Capture the cell that displays the provided text and extract its [x, y] central coordinate. 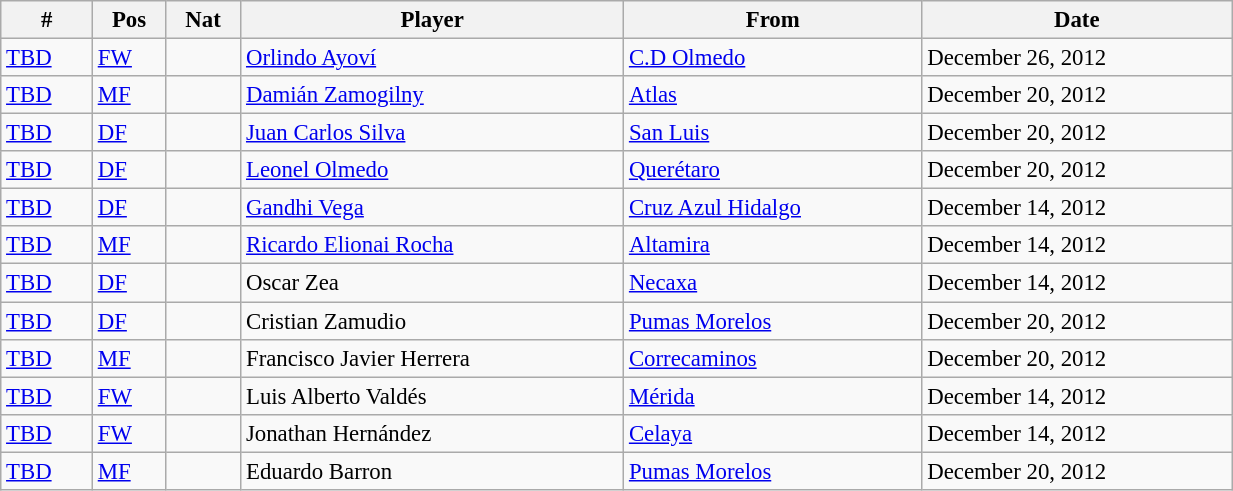
Francisco Javier Herrera [432, 358]
Necaxa [773, 283]
San Luis [773, 133]
Celaya [773, 433]
Luis Alberto Valdés [432, 396]
Mérida [773, 396]
Cruz Azul Hidalgo [773, 208]
Cristian Zamudio [432, 321]
Querétaro [773, 170]
Juan Carlos Silva [432, 133]
Player [432, 20]
Eduardo Barron [432, 471]
Leonel Olmedo [432, 170]
C.D Olmedo [773, 58]
From [773, 20]
Nat [204, 20]
Damián Zamogilny [432, 95]
Jonathan Hernández [432, 433]
Gandhi Vega [432, 208]
December 26, 2012 [1077, 58]
Atlas [773, 95]
# [47, 20]
Orlindo Ayoví [432, 58]
Correcaminos [773, 358]
Ricardo Elionai Rocha [432, 245]
Pos [128, 20]
Oscar Zea [432, 283]
Altamira [773, 245]
Date [1077, 20]
